Return the (x, y) coordinate for the center point of the cell that contains the specified text.  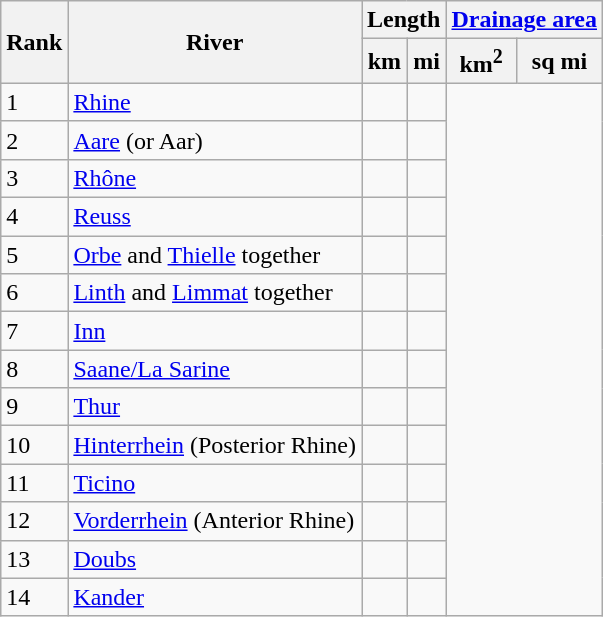
1 (34, 102)
km (385, 62)
Drainage area (524, 20)
13 (34, 559)
4 (34, 217)
Kander (215, 597)
Inn (215, 331)
3 (34, 178)
5 (34, 255)
Linth and Limmat together (215, 293)
8 (34, 369)
9 (34, 407)
12 (34, 521)
Hinterrhein (Posterior Rhine) (215, 445)
Length (404, 20)
Rhône (215, 178)
sq mi (559, 62)
Rhine (215, 102)
6 (34, 293)
7 (34, 331)
Rank (34, 42)
Aare (or Aar) (215, 140)
14 (34, 597)
Thur (215, 407)
Vorderrhein (Anterior Rhine) (215, 521)
10 (34, 445)
mi (426, 62)
km2 (481, 62)
Reuss (215, 217)
2 (34, 140)
11 (34, 483)
Ticino (215, 483)
Saane/La Sarine (215, 369)
Doubs (215, 559)
Orbe and Thielle together (215, 255)
River (215, 42)
